Determine the (X, Y) coordinate at the center of the cell enclosing the given text.  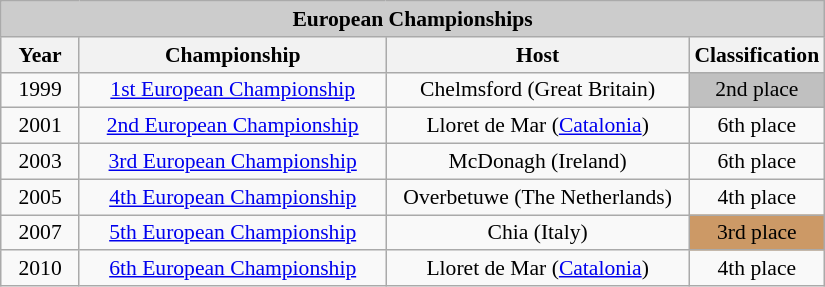
5th European Championship (232, 233)
Classification (756, 55)
European Championships (413, 19)
1999 (40, 90)
4th European Championship (232, 197)
2003 (40, 162)
2nd place (756, 90)
3rd place (756, 233)
Year (40, 55)
McDonagh (Ireland) (538, 162)
Overbetuwe (The Netherlands) (538, 197)
2005 (40, 197)
3rd European Championship (232, 162)
6th European Championship (232, 269)
2010 (40, 269)
2007 (40, 233)
1st European Championship (232, 90)
Host (538, 55)
Championship (232, 55)
Chelmsford (Great Britain) (538, 90)
2001 (40, 126)
Chia (Italy) (538, 233)
2nd European Championship (232, 126)
